Detect which cell encompasses the target text, then output its [X, Y] center coordinate. 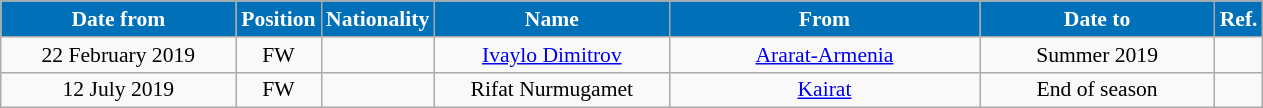
22 February 2019 [118, 55]
Ivaylo Dimitrov [552, 55]
Summer 2019 [1098, 55]
Kairat [824, 90]
Rifat Nurmugamet [552, 90]
Date from [118, 19]
End of season [1098, 90]
From [824, 19]
Position [278, 19]
Ref. [1239, 19]
Name [552, 19]
Nationality [378, 19]
Date to [1098, 19]
Ararat-Armenia [824, 55]
12 July 2019 [118, 90]
